Identify which cell holds the provided text, then report its [X, Y] central coordinate. 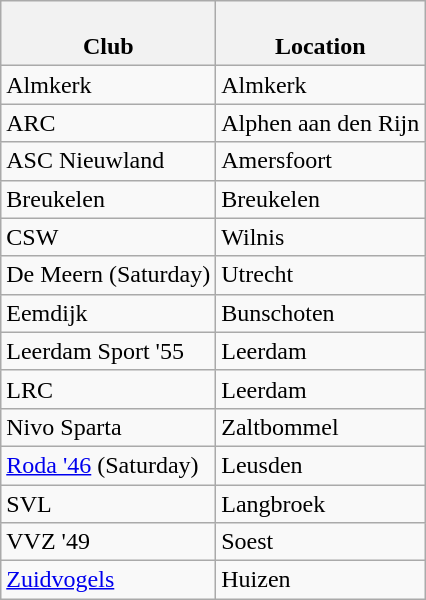
Langbroek [320, 503]
LRC [108, 389]
SVL [108, 503]
Soest [320, 542]
Club [108, 34]
Zaltbommel [320, 427]
Nivo Sparta [108, 427]
Alphen aan den Rijn [320, 123]
Huizen [320, 580]
De Meern (Saturday) [108, 275]
ARC [108, 123]
Leusden [320, 465]
Zuidvogels [108, 580]
Eemdijk [108, 313]
VVZ '49 [108, 542]
Leerdam Sport '55 [108, 351]
CSW [108, 237]
Location [320, 34]
Wilnis [320, 237]
Amersfoort [320, 161]
Bunschoten [320, 313]
Utrecht [320, 275]
Roda '46 (Saturday) [108, 465]
ASC Nieuwland [108, 161]
